Pinpoint the cell where the given text exists, returning its (X, Y) midpoint coordinate. 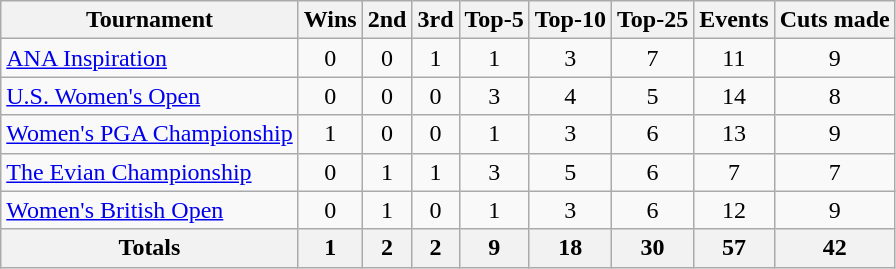
4 (570, 96)
Events (734, 20)
Wins (330, 20)
Top-5 (494, 20)
3rd (436, 20)
Women's PGA Championship (150, 134)
Top-10 (570, 20)
ANA Inspiration (150, 58)
Totals (150, 248)
U.S. Women's Open (150, 96)
8 (834, 96)
12 (734, 210)
57 (734, 248)
Cuts made (834, 20)
13 (734, 134)
11 (734, 58)
Tournament (150, 20)
42 (834, 248)
Women's British Open (150, 210)
The Evian Championship (150, 172)
30 (652, 248)
2nd (387, 20)
18 (570, 248)
14 (734, 96)
Top-25 (652, 20)
